Identify which cell holds the provided text, then report its [X, Y] central coordinate. 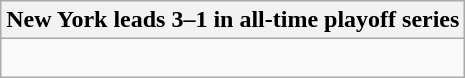
New York leads 3–1 in all-time playoff series [233, 20]
